Identify which cell holds the provided text, then report its (x, y) central coordinate. 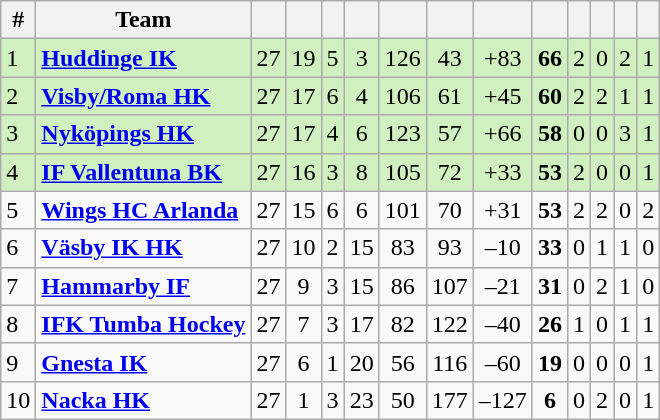
Nyköpings HK (144, 134)
IFK Tumba Hockey (144, 324)
–40 (502, 324)
IF Vallentuna BK (144, 172)
33 (550, 248)
58 (550, 134)
43 (450, 58)
86 (402, 286)
Nacka HK (144, 400)
+45 (502, 96)
107 (450, 286)
82 (402, 324)
Väsby IK HK (144, 248)
122 (450, 324)
31 (550, 286)
+31 (502, 210)
105 (402, 172)
83 (402, 248)
177 (450, 400)
101 (402, 210)
20 (362, 362)
93 (450, 248)
66 (550, 58)
+66 (502, 134)
+33 (502, 172)
–127 (502, 400)
# (18, 20)
56 (402, 362)
61 (450, 96)
72 (450, 172)
Team (144, 20)
26 (550, 324)
126 (402, 58)
Visby/Roma HK (144, 96)
–21 (502, 286)
Gnesta IK (144, 362)
–10 (502, 248)
+83 (502, 58)
23 (362, 400)
Hammarby IF (144, 286)
16 (304, 172)
Wings HC Arlanda (144, 210)
Huddinge IK (144, 58)
50 (402, 400)
106 (402, 96)
–60 (502, 362)
57 (450, 134)
116 (450, 362)
60 (550, 96)
123 (402, 134)
70 (450, 210)
